Find where the given text appears and provide that cell's center as [X, Y] coordinate. 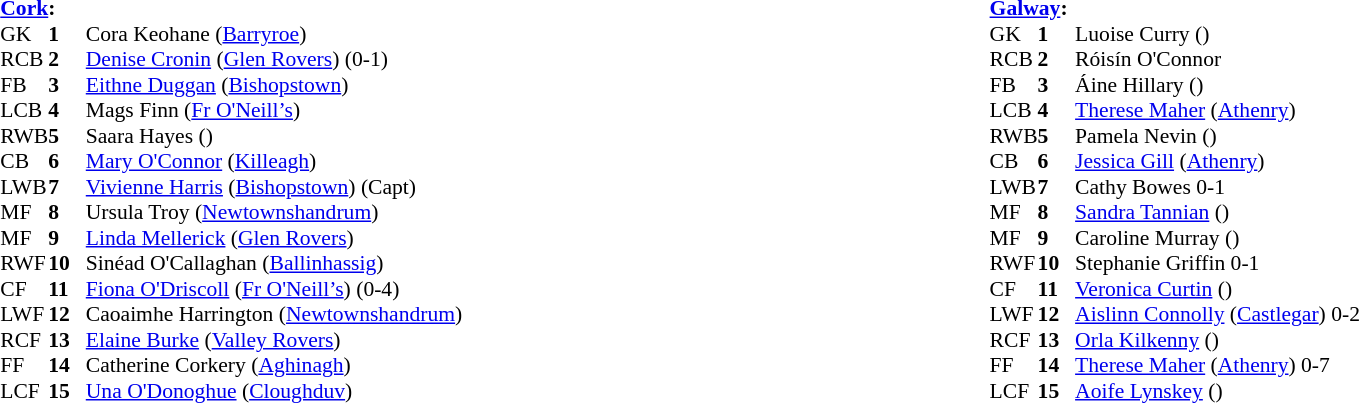
Fiona O'Driscoll (Fr O'Neill’s) (0-4) [274, 289]
Mags Finn (Fr O'Neill’s) [274, 111]
Elaine Burke (Valley Rovers) [274, 340]
Ursula Troy (Newtownshandrum) [274, 213]
Saara Hayes () [274, 136]
Denise Cronin (Glen Rovers) (0-1) [274, 59]
Linda Mellerick (Glen Rovers) [274, 238]
Eithne Duggan (Bishopstown) [274, 85]
Cora Keohane (Barryroe) [274, 34]
Sinéad O'Callaghan (Ballinhassig) [274, 263]
Mary O'Connor (Killeagh) [274, 161]
Vivienne Harris (Bishopstown) (Capt) [274, 187]
Caoaimhe Harrington (Newtownshandrum) [274, 315]
Catherine Corkery (Aghinagh) [274, 365]
